Return [X, Y] of the center of cell containing provided text 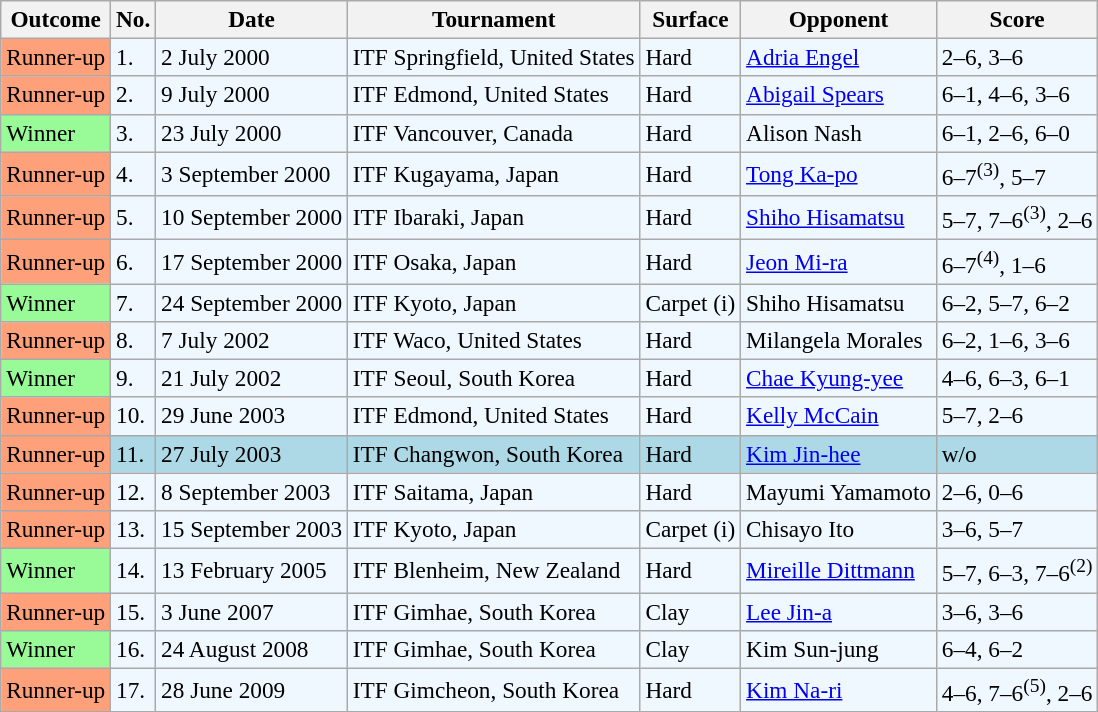
Tong Ka-po [839, 173]
14. [134, 570]
16. [134, 649]
Chisayo Ito [839, 529]
23 July 2000 [252, 133]
27 July 2003 [252, 454]
4. [134, 173]
24 September 2000 [252, 303]
ITF Springfield, United States [494, 57]
15. [134, 611]
4–6, 6–3, 6–1 [1016, 378]
ITF Kugayama, Japan [494, 173]
6–1, 4–6, 3–6 [1016, 95]
4–6, 7–6(5), 2–6 [1016, 690]
Opponent [839, 19]
6. [134, 261]
3 June 2007 [252, 611]
Abigail Spears [839, 95]
9. [134, 378]
7 July 2002 [252, 340]
Score [1016, 19]
8 September 2003 [252, 491]
6–7(4), 1–6 [1016, 261]
3–6, 3–6 [1016, 611]
Alison Nash [839, 133]
6–2, 5–7, 6–2 [1016, 303]
15 September 2003 [252, 529]
Jeon Mi-ra [839, 261]
2. [134, 95]
ITF Saitama, Japan [494, 491]
6–1, 2–6, 6–0 [1016, 133]
Kelly McCain [839, 416]
Surface [690, 19]
1. [134, 57]
3 September 2000 [252, 173]
ITF Ibaraki, Japan [494, 217]
Lee Jin-a [839, 611]
28 June 2009 [252, 690]
13 February 2005 [252, 570]
Outcome [56, 19]
24 August 2008 [252, 649]
w/o [1016, 454]
2–6, 0–6 [1016, 491]
13. [134, 529]
10 September 2000 [252, 217]
ITF Vancouver, Canada [494, 133]
Mireille Dittmann [839, 570]
Mayumi Yamamoto [839, 491]
5–7, 7–6(3), 2–6 [1016, 217]
17 September 2000 [252, 261]
6–4, 6–2 [1016, 649]
6–2, 1–6, 3–6 [1016, 340]
5. [134, 217]
No. [134, 19]
21 July 2002 [252, 378]
Tournament [494, 19]
8. [134, 340]
17. [134, 690]
7. [134, 303]
Adria Engel [839, 57]
11. [134, 454]
ITF Changwon, South Korea [494, 454]
10. [134, 416]
2 July 2000 [252, 57]
2–6, 3–6 [1016, 57]
Chae Kyung-yee [839, 378]
Date [252, 19]
5–7, 2–6 [1016, 416]
ITF Waco, United States [494, 340]
6–7(3), 5–7 [1016, 173]
Kim Sun-jung [839, 649]
3–6, 5–7 [1016, 529]
Kim Jin-hee [839, 454]
9 July 2000 [252, 95]
Kim Na-ri [839, 690]
3. [134, 133]
ITF Blenheim, New Zealand [494, 570]
ITF Gimcheon, South Korea [494, 690]
ITF Seoul, South Korea [494, 378]
Milangela Morales [839, 340]
5–7, 6–3, 7–6(2) [1016, 570]
29 June 2003 [252, 416]
12. [134, 491]
ITF Osaka, Japan [494, 261]
